Return [x, y] of the center of cell containing provided text 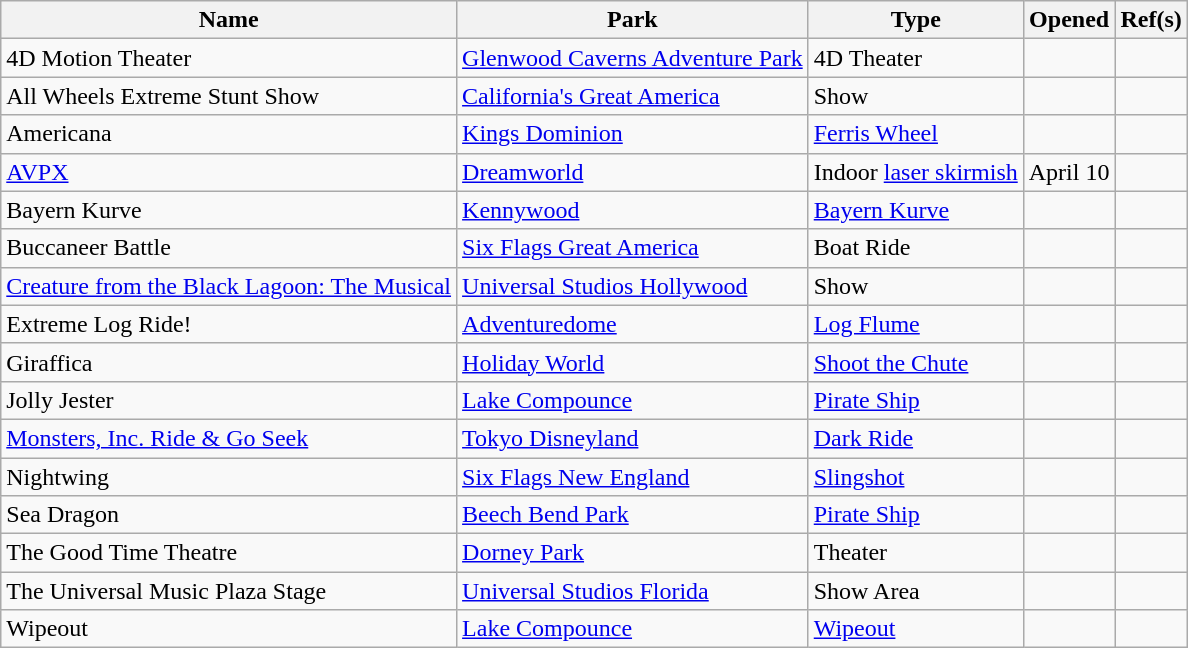
AVPX [229, 172]
Beech Bend Park [633, 515]
All Wheels Extreme Stunt Show [229, 96]
Nightwing [229, 477]
Universal Studios Florida [633, 591]
Americana [229, 134]
The Good Time Theatre [229, 553]
4D Theater [916, 58]
Indoor laser skirmish [916, 172]
Six Flags New England [633, 477]
Sea Dragon [229, 515]
Adventuredome [633, 324]
Universal Studios Hollywood [633, 286]
Glenwood Caverns Adventure Park [633, 58]
4D Motion Theater [229, 58]
Shoot the Chute [916, 362]
Jolly Jester [229, 400]
The Universal Music Plaza Stage [229, 591]
Buccaneer Battle [229, 248]
Log Flume [916, 324]
Dorney Park [633, 553]
California's Great America [633, 96]
Six Flags Great America [633, 248]
Boat Ride [916, 248]
Opened [1069, 20]
Monsters, Inc. Ride & Go Seek [229, 438]
Giraffica [229, 362]
Slingshot [916, 477]
Kings Dominion [633, 134]
Tokyo Disneyland [633, 438]
Holiday World [633, 362]
Theater [916, 553]
Name [229, 20]
Park [633, 20]
Creature from the Black Lagoon: The Musical [229, 286]
Dark Ride [916, 438]
Dreamworld [633, 172]
Kennywood [633, 210]
Ferris Wheel [916, 134]
Type [916, 20]
Ref(s) [1151, 20]
Extreme Log Ride! [229, 324]
Show Area [916, 591]
April 10 [1069, 172]
